Pinpoint the cell where the given text exists, returning its (x, y) midpoint coordinate. 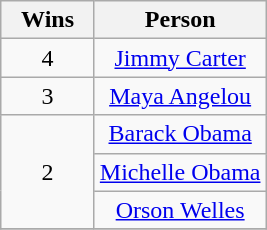
Jimmy Carter (180, 58)
2 (48, 172)
Wins (48, 20)
4 (48, 58)
3 (48, 96)
Person (180, 20)
Orson Welles (180, 210)
Maya Angelou (180, 96)
Barack Obama (180, 134)
Michelle Obama (180, 172)
